For the text-containing cell, return its midpoint in [x, y] coordinate format. 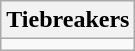
Tiebreakers [68, 20]
